Search for the cell housing the specified text and yield its (x, y) center coordinate. 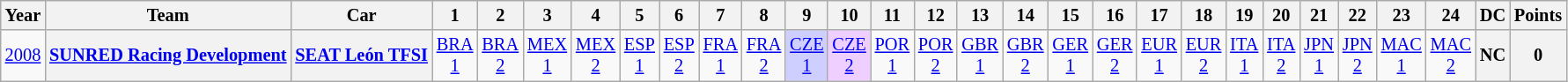
ITA1 (1244, 56)
GBR2 (1026, 56)
8 (764, 15)
Car (361, 15)
4 (595, 15)
20 (1281, 15)
ESP2 (680, 56)
Year (23, 15)
6 (680, 15)
9 (806, 15)
EUR1 (1159, 56)
DC (1493, 15)
13 (980, 15)
2008 (23, 56)
EUR2 (1204, 56)
24 (1451, 15)
5 (639, 15)
ITA2 (1281, 56)
MEX2 (595, 56)
NC (1493, 56)
BRA2 (500, 56)
JPN1 (1319, 56)
POR2 (935, 56)
CZE2 (849, 56)
SEAT León TFSI (361, 56)
MAC1 (1402, 56)
3 (548, 15)
11 (893, 15)
19 (1244, 15)
MEX1 (548, 56)
Team (167, 15)
POR1 (893, 56)
21 (1319, 15)
14 (1026, 15)
FRA1 (720, 56)
ESP1 (639, 56)
BRA1 (455, 56)
GBR1 (980, 56)
Points (1538, 15)
GER1 (1071, 56)
MAC2 (1451, 56)
10 (849, 15)
FRA2 (764, 56)
23 (1402, 15)
0 (1538, 56)
18 (1204, 15)
1 (455, 15)
17 (1159, 15)
2 (500, 15)
SUNRED Racing Development (167, 56)
GER2 (1115, 56)
JPN2 (1358, 56)
7 (720, 15)
16 (1115, 15)
22 (1358, 15)
12 (935, 15)
15 (1071, 15)
CZE1 (806, 56)
